Provide the (x, y) coordinate of the cell's center where the given text is located.  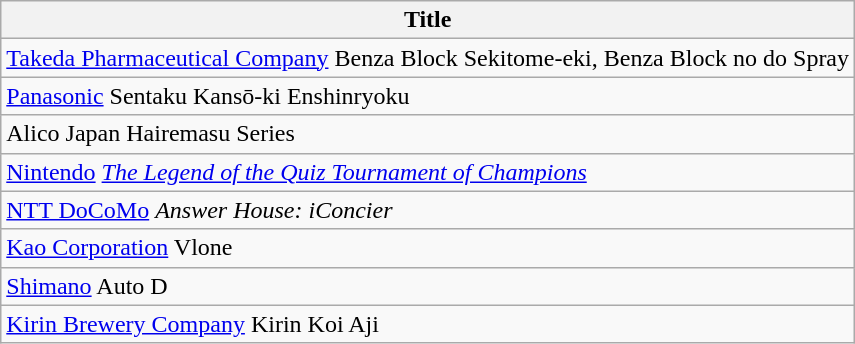
Takeda Pharmaceutical Company Benza Block Sekitome-eki, Benza Block no do Spray (428, 58)
Shimano Auto D (428, 286)
Nintendo The Legend of the Quiz Tournament of Champions (428, 172)
NTT DoCoMo Answer House: iConcier (428, 210)
Kao Corporation Vlone (428, 248)
Panasonic Sentaku Kansō-ki Enshinryoku (428, 96)
Alico Japan Hairemasu Series (428, 134)
Title (428, 20)
Kirin Brewery Company Kirin Koi Aji (428, 324)
